Return the [x, y] coordinate for the center point of the cell that contains the specified text.  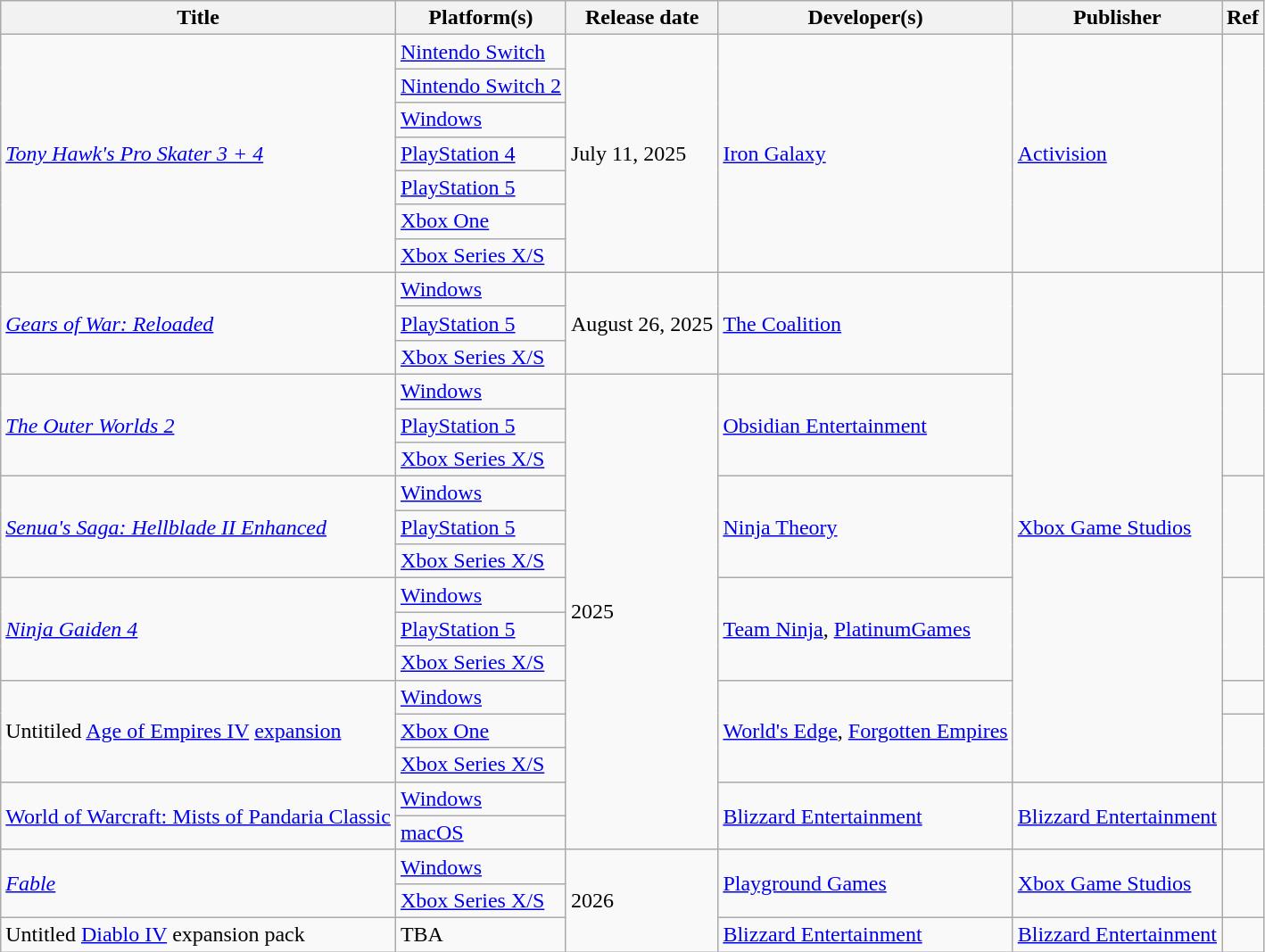
Publisher [1117, 18]
TBA [480, 934]
World of Warcraft: Mists of Pandaria Classic [198, 815]
Gears of War: Reloaded [198, 323]
July 11, 2025 [641, 153]
The Outer Worlds 2 [198, 425]
Iron Galaxy [865, 153]
Untitiled Age of Empires IV expansion [198, 731]
The Coalition [865, 323]
Team Ninja, PlatinumGames [865, 629]
Title [198, 18]
macOS [480, 832]
2025 [641, 612]
Nintendo Switch [480, 52]
PlayStation 4 [480, 153]
2026 [641, 900]
August 26, 2025 [641, 323]
Ninja Theory [865, 527]
Nintendo Switch 2 [480, 86]
Tony Hawk's Pro Skater 3 + 4 [198, 153]
Senua's Saga: Hellblade II Enhanced [198, 527]
Activision [1117, 153]
Release date [641, 18]
World's Edge, Forgotten Empires [865, 731]
Ninja Gaiden 4 [198, 629]
Fable [198, 883]
Platform(s) [480, 18]
Playground Games [865, 883]
Untitled Diablo IV expansion pack [198, 934]
Ref [1244, 18]
Developer(s) [865, 18]
Obsidian Entertainment [865, 425]
